From the cell containing the given text, extract its center point as [X, Y] coordinate. 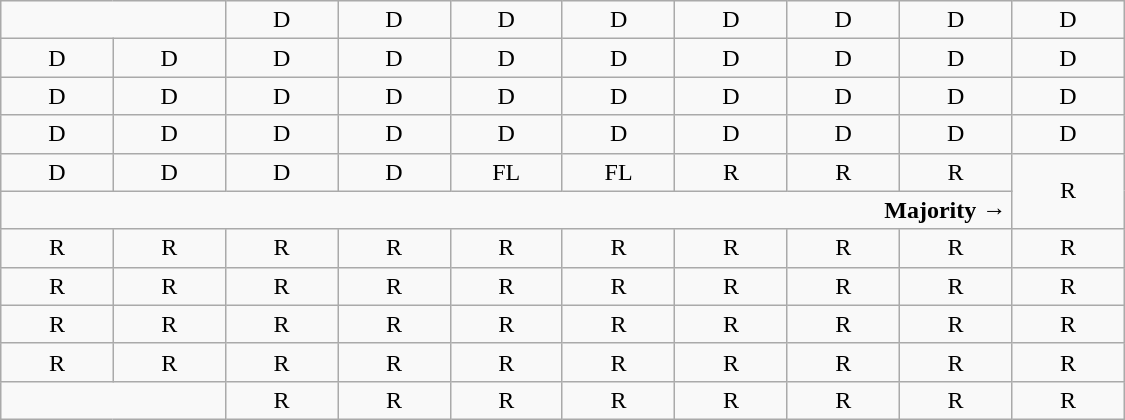
Majority → [506, 210]
